Capture the cell that displays the provided text and extract its (X, Y) central coordinate. 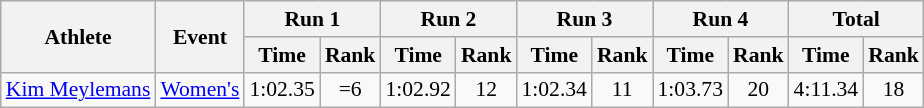
1:03.73 (690, 90)
1:02.92 (418, 90)
4:11.34 (826, 90)
=6 (350, 90)
Event (200, 36)
Run 3 (584, 19)
1:02.35 (282, 90)
Run 1 (312, 19)
1:02.34 (554, 90)
11 (622, 90)
18 (894, 90)
Kim Meylemans (78, 90)
Run 4 (720, 19)
Run 2 (448, 19)
Total (856, 19)
12 (486, 90)
Women's (200, 90)
20 (758, 90)
Athlete (78, 36)
